Output the [x, y] coordinate of the center of the cell containing the given text.  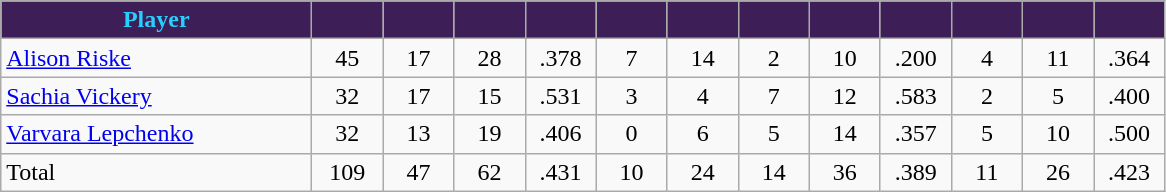
Alison Riske [156, 58]
26 [1058, 172]
.406 [560, 134]
.400 [1130, 96]
.423 [1130, 172]
62 [490, 172]
.357 [916, 134]
6 [702, 134]
24 [702, 172]
109 [348, 172]
28 [490, 58]
0 [632, 134]
13 [418, 134]
.364 [1130, 58]
.583 [916, 96]
19 [490, 134]
.431 [560, 172]
Sachia Vickery [156, 96]
12 [844, 96]
.500 [1130, 134]
47 [418, 172]
Player [156, 20]
45 [348, 58]
3 [632, 96]
.378 [560, 58]
.531 [560, 96]
Total [156, 172]
15 [490, 96]
.200 [916, 58]
.389 [916, 172]
36 [844, 172]
Varvara Lepchenko [156, 134]
